Return the [X, Y] coordinate for the center point of the cell that contains the specified text.  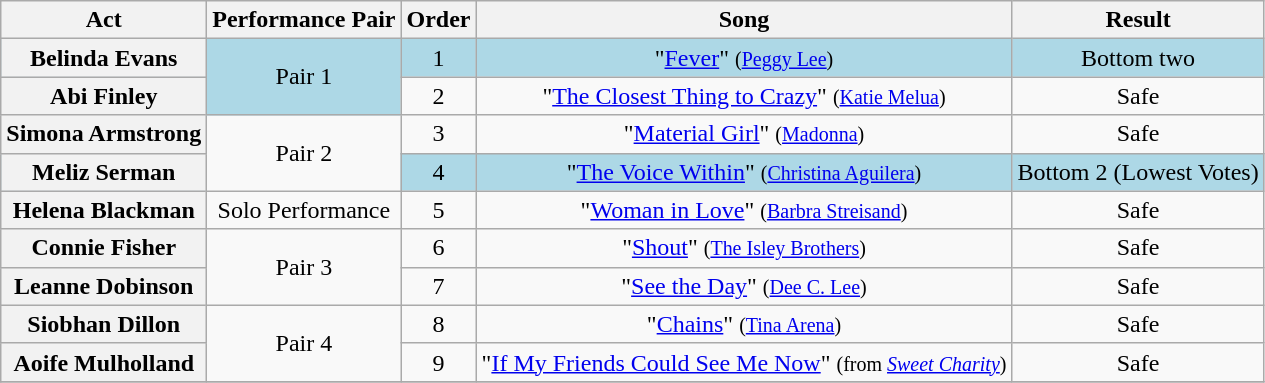
9 [438, 362]
Aoife Mulholland [104, 362]
Meliz Serman [104, 172]
Pair 4 [304, 343]
"Chains" (Tina Arena) [744, 324]
Pair 1 [304, 77]
Leanne Dobinson [104, 286]
Solo Performance [304, 210]
Act [104, 20]
Bottom two [1138, 58]
Connie Fisher [104, 248]
2 [438, 96]
3 [438, 134]
"Woman in Love" (Barbra Streisand) [744, 210]
Result [1138, 20]
Simona Armstrong [104, 134]
Abi Finley [104, 96]
5 [438, 210]
Pair 3 [304, 267]
4 [438, 172]
Order [438, 20]
6 [438, 248]
"Material Girl" (Madonna) [744, 134]
Siobhan Dillon [104, 324]
1 [438, 58]
"Fever" (Peggy Lee) [744, 58]
Belinda Evans [104, 58]
Helena Blackman [104, 210]
Pair 2 [304, 153]
"If My Friends Could See Me Now" (from Sweet Charity) [744, 362]
"Shout" (The Isley Brothers) [744, 248]
Bottom 2 (Lowest Votes) [1138, 172]
"The Voice Within" (Christina Aguilera) [744, 172]
"The Closest Thing to Crazy" (Katie Melua) [744, 96]
8 [438, 324]
7 [438, 286]
"See the Day" (Dee C. Lee) [744, 286]
Performance Pair [304, 20]
Song [744, 20]
